Locate the cell with the specified text and output its [x, y] center coordinate. 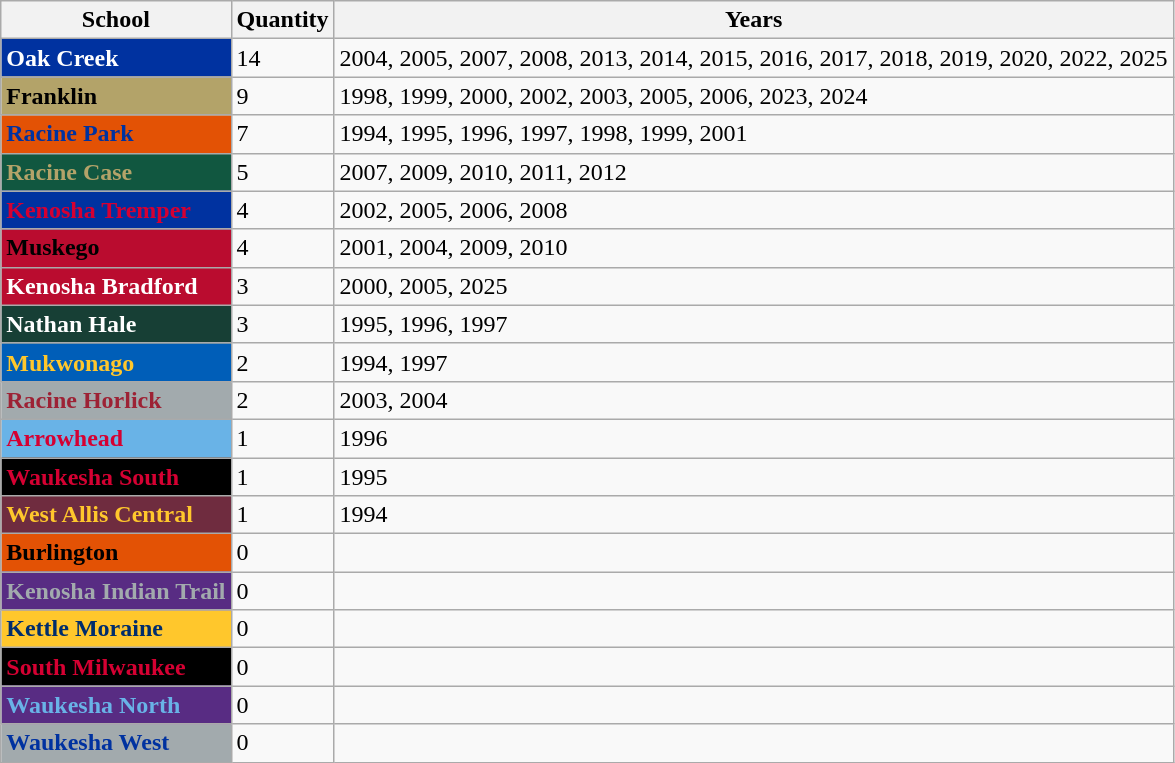
1996 [754, 438]
Nathan Hale [116, 324]
West Allis Central [116, 515]
Kenosha Indian Trail [116, 591]
Kenosha Tremper [116, 210]
1994, 1997 [754, 362]
7 [282, 134]
14 [282, 58]
Muskego [116, 248]
Kettle Moraine [116, 629]
2000, 2005, 2025 [754, 286]
1995, 1996, 1997 [754, 324]
5 [282, 172]
Franklin [116, 96]
South Milwaukee [116, 667]
2002, 2005, 2006, 2008 [754, 210]
Racine Park [116, 134]
2003, 2004 [754, 400]
Waukesha North [116, 705]
Arrowhead [116, 438]
1998, 1999, 2000, 2002, 2003, 2005, 2006, 2023, 2024 [754, 96]
Racine Horlick [116, 400]
2007, 2009, 2010, 2011, 2012 [754, 172]
Racine Case [116, 172]
School [116, 20]
Years [754, 20]
1994, 1995, 1996, 1997, 1998, 1999, 2001 [754, 134]
1995 [754, 477]
1994 [754, 515]
Quantity [282, 20]
Burlington [116, 553]
2001, 2004, 2009, 2010 [754, 248]
Waukesha West [116, 743]
9 [282, 96]
Kenosha Bradford [116, 286]
Waukesha South [116, 477]
Oak Creek [116, 58]
2004, 2005, 2007, 2008, 2013, 2014, 2015, 2016, 2017, 2018, 2019, 2020, 2022, 2025 [754, 58]
Mukwonago [116, 362]
